Capture the cell that displays the provided text and extract its [x, y] central coordinate. 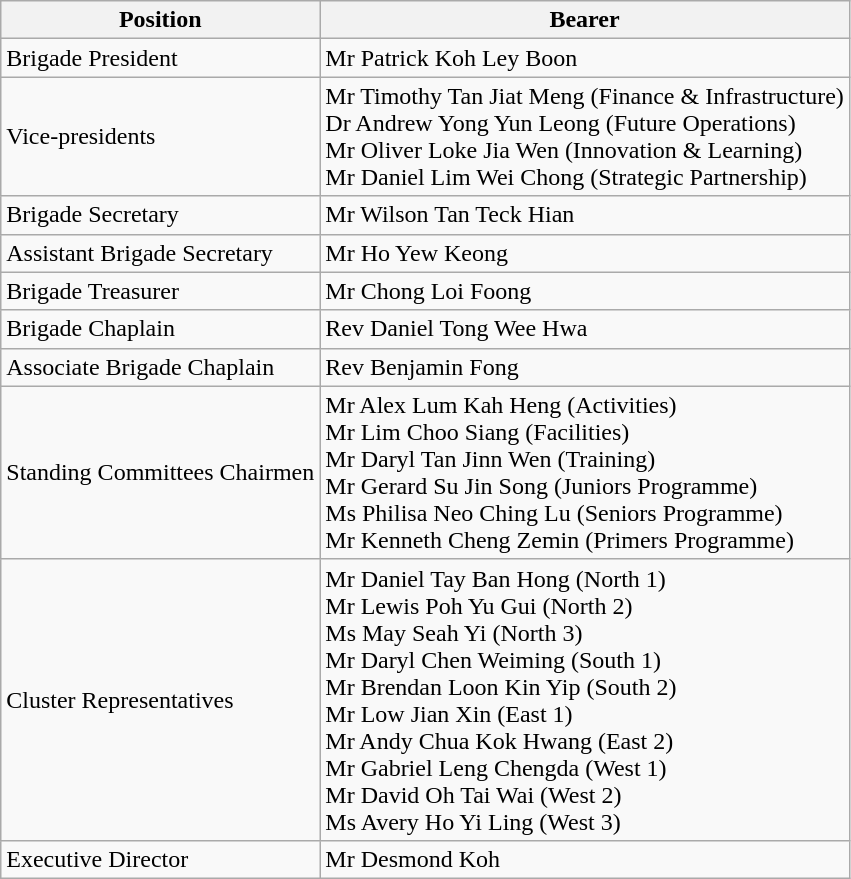
Brigade Treasurer [160, 291]
Standing Committees Chairmen [160, 472]
Position [160, 20]
Brigade Secretary [160, 215]
Mr Desmond Koh [585, 859]
Mr Ho Yew Keong [585, 253]
Executive Director [160, 859]
Associate Brigade Chaplain [160, 367]
Brigade Chaplain [160, 329]
Mr Chong Loi Foong [585, 291]
Rev Benjamin Fong [585, 367]
Cluster Representatives [160, 700]
Vice-presidents [160, 136]
Mr Patrick Koh Ley Boon [585, 58]
Mr Wilson Tan Teck Hian [585, 215]
Rev Daniel Tong Wee Hwa [585, 329]
Bearer [585, 20]
Assistant Brigade Secretary [160, 253]
Brigade President [160, 58]
